Detect which cell encompasses the target text, then output its (X, Y) center coordinate. 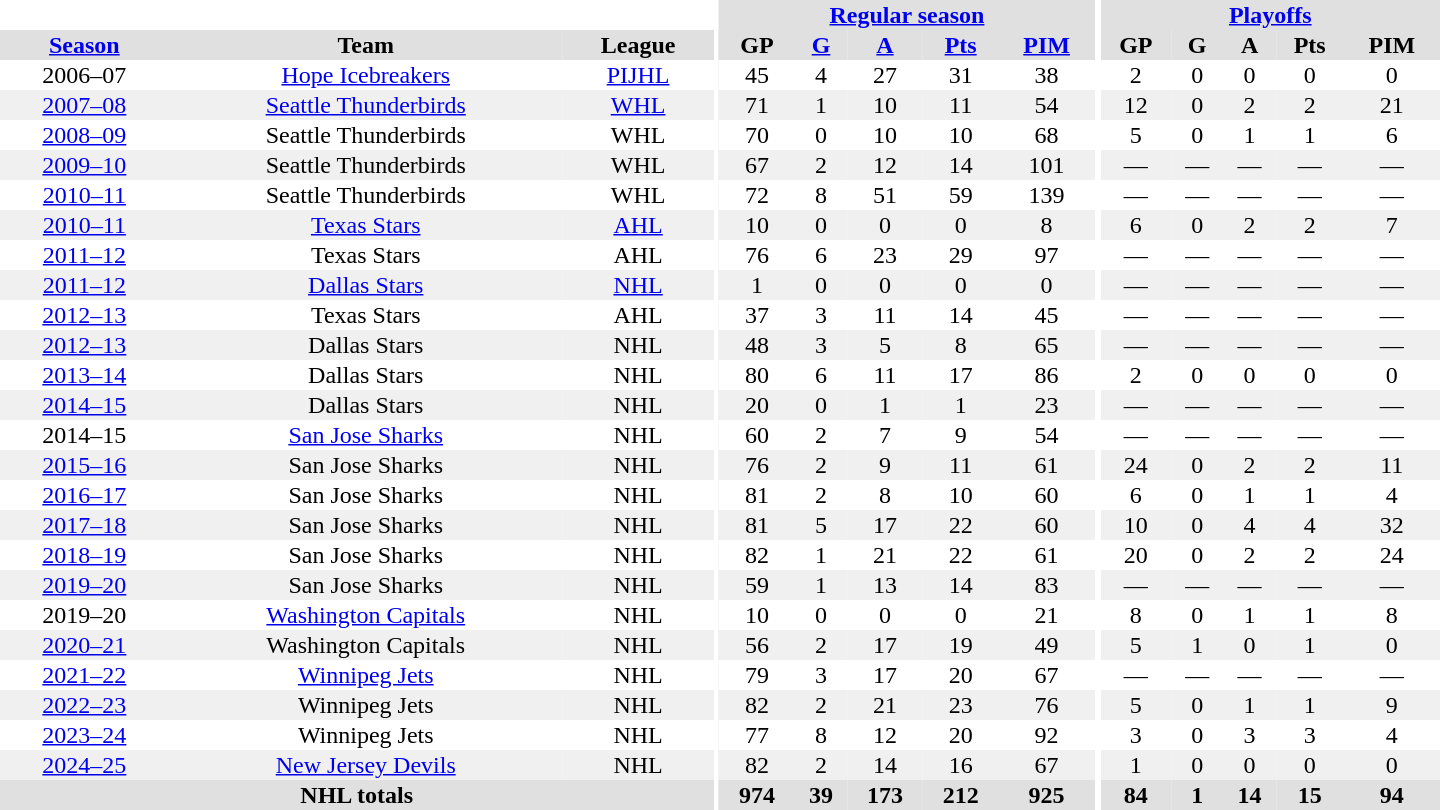
2022–23 (84, 705)
NHL totals (356, 795)
974 (757, 795)
Hope Icebreakers (366, 75)
Regular season (907, 15)
80 (757, 375)
37 (757, 315)
56 (757, 645)
925 (1046, 795)
2009–10 (84, 165)
68 (1046, 135)
139 (1046, 195)
83 (1046, 585)
39 (821, 795)
72 (757, 195)
Team (366, 45)
97 (1046, 255)
Playoffs (1270, 15)
Season (84, 45)
13 (885, 585)
2006–07 (84, 75)
65 (1046, 345)
79 (757, 675)
2013–14 (84, 375)
77 (757, 735)
173 (885, 795)
70 (757, 135)
94 (1392, 795)
PIJHL (638, 75)
2017–18 (84, 525)
84 (1136, 795)
31 (961, 75)
2023–24 (84, 735)
19 (961, 645)
2015–16 (84, 465)
2021–22 (84, 675)
32 (1392, 525)
86 (1046, 375)
League (638, 45)
71 (757, 105)
15 (1310, 795)
2016–17 (84, 495)
2024–25 (84, 765)
16 (961, 765)
212 (961, 795)
48 (757, 345)
101 (1046, 165)
2020–21 (84, 645)
2008–09 (84, 135)
2007–08 (84, 105)
92 (1046, 735)
29 (961, 255)
51 (885, 195)
49 (1046, 645)
2018–19 (84, 555)
38 (1046, 75)
27 (885, 75)
New Jersey Devils (366, 765)
